Output the (X, Y) coordinate of the center of the cell containing the given text.  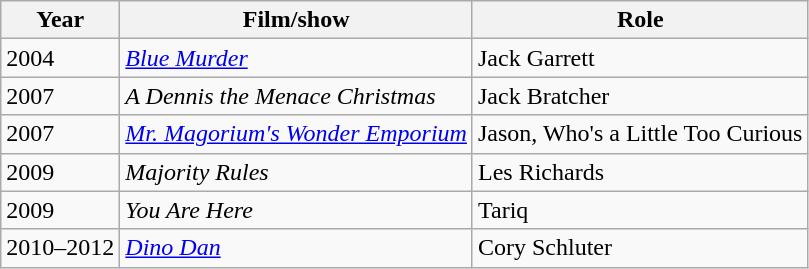
You Are Here (296, 210)
Year (60, 20)
Jason, Who's a Little Too Curious (640, 134)
Cory Schluter (640, 248)
Role (640, 20)
Jack Bratcher (640, 96)
Film/show (296, 20)
Dino Dan (296, 248)
Blue Murder (296, 58)
Tariq (640, 210)
2004 (60, 58)
2010–2012 (60, 248)
Majority Rules (296, 172)
Jack Garrett (640, 58)
Mr. Magorium's Wonder Emporium (296, 134)
A Dennis the Menace Christmas (296, 96)
Les Richards (640, 172)
